For the text-containing cell, return its midpoint in (X, Y) coordinate format. 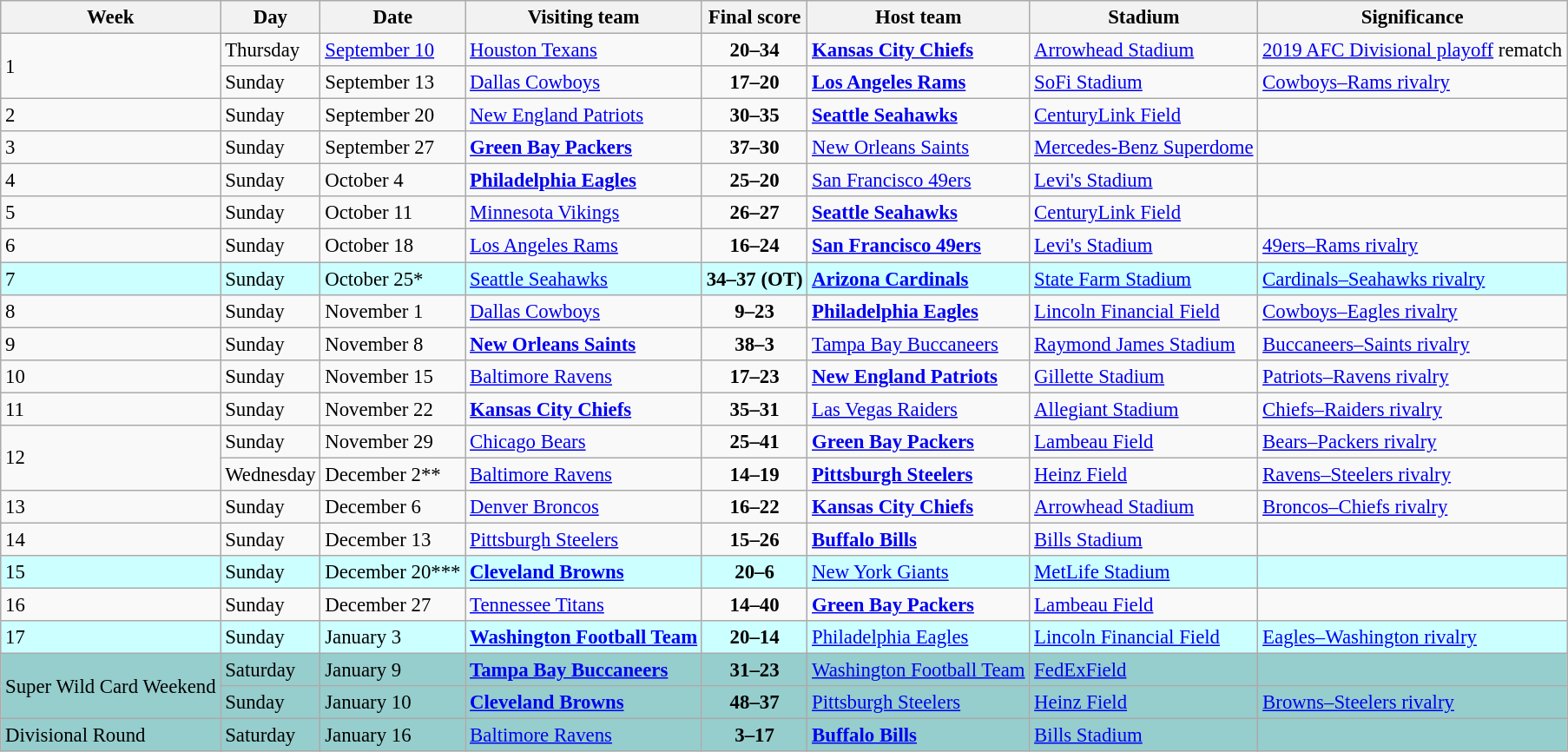
Divisional Round (111, 736)
Visiting team (583, 17)
10 (111, 376)
January 10 (392, 703)
October 18 (392, 246)
49ers–Rams rivalry (1413, 246)
October 25* (392, 279)
January 16 (392, 736)
Chiefs–Raiders rivalry (1413, 409)
Gillette Stadium (1144, 376)
Cardinals–Seahawks rivalry (1413, 279)
38–3 (754, 344)
Significance (1413, 17)
Browns–Steelers rivalry (1413, 703)
31–23 (754, 670)
October 11 (392, 213)
November 8 (392, 344)
3 (111, 148)
January 9 (392, 670)
2019 AFC Divisional playoff rematch (1413, 50)
30–35 (754, 115)
September 10 (392, 50)
35–31 (754, 409)
20–34 (754, 50)
Tennessee Titans (583, 605)
17–20 (754, 82)
26–27 (754, 213)
16–24 (754, 246)
SoFi Stadium (1144, 82)
34–37 (OT) (754, 279)
6 (111, 246)
15 (111, 572)
Stadium (1144, 17)
Ravens–Steelers rivalry (1413, 474)
November 1 (392, 311)
9 (111, 344)
November 15 (392, 376)
1 (111, 66)
January 3 (392, 637)
Las Vegas Raiders (919, 409)
Broncos–Chiefs rivalry (1413, 507)
Arizona Cardinals (919, 279)
Host team (919, 17)
December 2** (392, 474)
Final score (754, 17)
September 27 (392, 148)
State Farm Stadium (1144, 279)
September 20 (392, 115)
Cowboys–Rams rivalry (1413, 82)
Wednesday (271, 474)
December 13 (392, 539)
New York Giants (919, 572)
Week (111, 17)
Super Wild Card Weekend (111, 686)
Day (271, 17)
20–6 (754, 572)
MetLife Stadium (1144, 572)
14–19 (754, 474)
November 29 (392, 442)
Allegiant Stadium (1144, 409)
17–23 (754, 376)
9–23 (754, 311)
Mercedes-Benz Superdome (1144, 148)
25–20 (754, 181)
5 (111, 213)
8 (111, 311)
November 22 (392, 409)
14 (111, 539)
Buccaneers–Saints rivalry (1413, 344)
Patriots–Ravens rivalry (1413, 376)
20–14 (754, 637)
16–22 (754, 507)
October 4 (392, 181)
12 (111, 458)
Date (392, 17)
Bears–Packers rivalry (1413, 442)
7 (111, 279)
2 (111, 115)
48–37 (754, 703)
Houston Texans (583, 50)
Thursday (271, 50)
13 (111, 507)
FedExField (1144, 670)
11 (111, 409)
25–41 (754, 442)
Minnesota Vikings (583, 213)
15–26 (754, 539)
16 (111, 605)
December 20*** (392, 572)
December 27 (392, 605)
14–40 (754, 605)
4 (111, 181)
37–30 (754, 148)
3–17 (754, 736)
Eagles–Washington rivalry (1413, 637)
December 6 (392, 507)
September 13 (392, 82)
17 (111, 637)
Raymond James Stadium (1144, 344)
Cowboys–Eagles rivalry (1413, 311)
Denver Broncos (583, 507)
Chicago Bears (583, 442)
